Detect which cell encompasses the target text, then output its (X, Y) center coordinate. 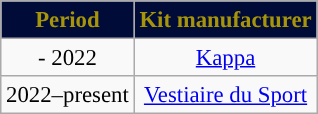
Vestiaire du Sport (226, 95)
2022–present (68, 95)
Period (68, 20)
Kappa (226, 58)
- 2022 (68, 58)
Kit manufacturer (226, 20)
